Scan for the cell matching the given text and deliver its [x, y] coordinate at center. 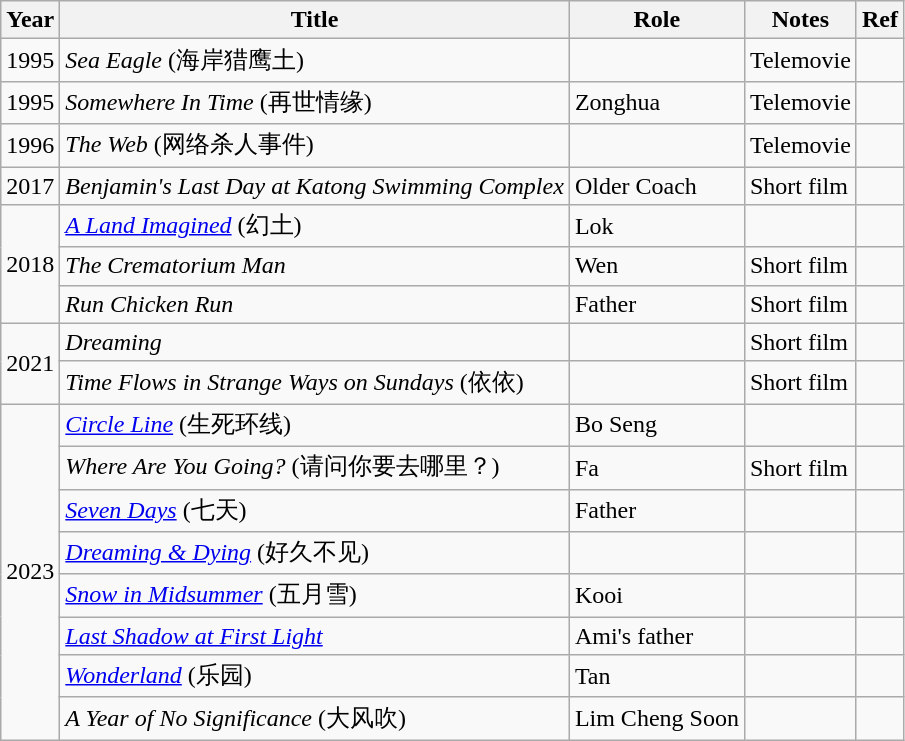
Fa [656, 468]
Tan [656, 676]
Dreaming & Dying (好久不见) [315, 554]
Older Coach [656, 185]
Zonghua [656, 102]
A Land Imagined (幻土) [315, 226]
A Year of No Significance (大风吹) [315, 718]
Lim Cheng Soon [656, 718]
Ref [880, 20]
Benjamin's Last Day at Katong Swimming Complex [315, 185]
2021 [30, 364]
Run Chicken Run [315, 304]
Wen [656, 266]
2023 [30, 572]
Time Flows in Strange Ways on Sundays (依依) [315, 382]
1996 [30, 146]
Somewhere In Time (再世情缘) [315, 102]
Wonderland (乐园) [315, 676]
2018 [30, 264]
Bo Seng [656, 426]
Where Are You Going? (请问你要去哪里？) [315, 468]
Notes [800, 20]
Circle Line (生死环线) [315, 426]
Role [656, 20]
Seven Days (七天) [315, 510]
Lok [656, 226]
Last Shadow at First Light [315, 636]
The Web (网络杀人事件) [315, 146]
2017 [30, 185]
Kooi [656, 596]
Snow in Midsummer (五月雪) [315, 596]
Ami's father [656, 636]
Dreaming [315, 342]
The Crematorium Man [315, 266]
Sea Eagle (海岸猎鹰土) [315, 60]
Year [30, 20]
Title [315, 20]
